Find where the given text appears and provide that cell's center as [X, Y] coordinate. 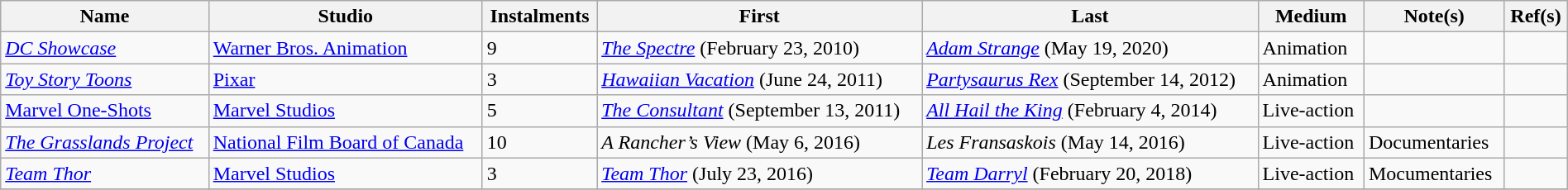
Team Thor (July 23, 2016) [759, 173]
All Hail the King (February 4, 2014) [1090, 111]
Instalments [539, 17]
Marvel One-Shots [104, 111]
First [759, 17]
Partysaurus Rex (September 14, 2012) [1090, 79]
Warner Bros. Animation [346, 48]
DC Showcase [104, 48]
Documentaries [1434, 142]
Name [104, 17]
The Spectre (February 23, 2010) [759, 48]
5 [539, 111]
The Consultant (September 13, 2011) [759, 111]
Team Darryl (February 20, 2018) [1090, 173]
Studio [346, 17]
A Rancher’s View (May 6, 2016) [759, 142]
Mocumentaries [1434, 173]
National Film Board of Canada [346, 142]
9 [539, 48]
Team Thor [104, 173]
Medium [1311, 17]
Les Fransaskois (May 14, 2016) [1090, 142]
Note(s) [1434, 17]
Hawaiian Vacation (June 24, 2011) [759, 79]
Pixar [346, 79]
10 [539, 142]
Ref(s) [1536, 17]
Last [1090, 17]
Toy Story Toons [104, 79]
The Grasslands Project [104, 142]
Adam Strange (May 19, 2020) [1090, 48]
